Capture the cell that displays the provided text and extract its (X, Y) central coordinate. 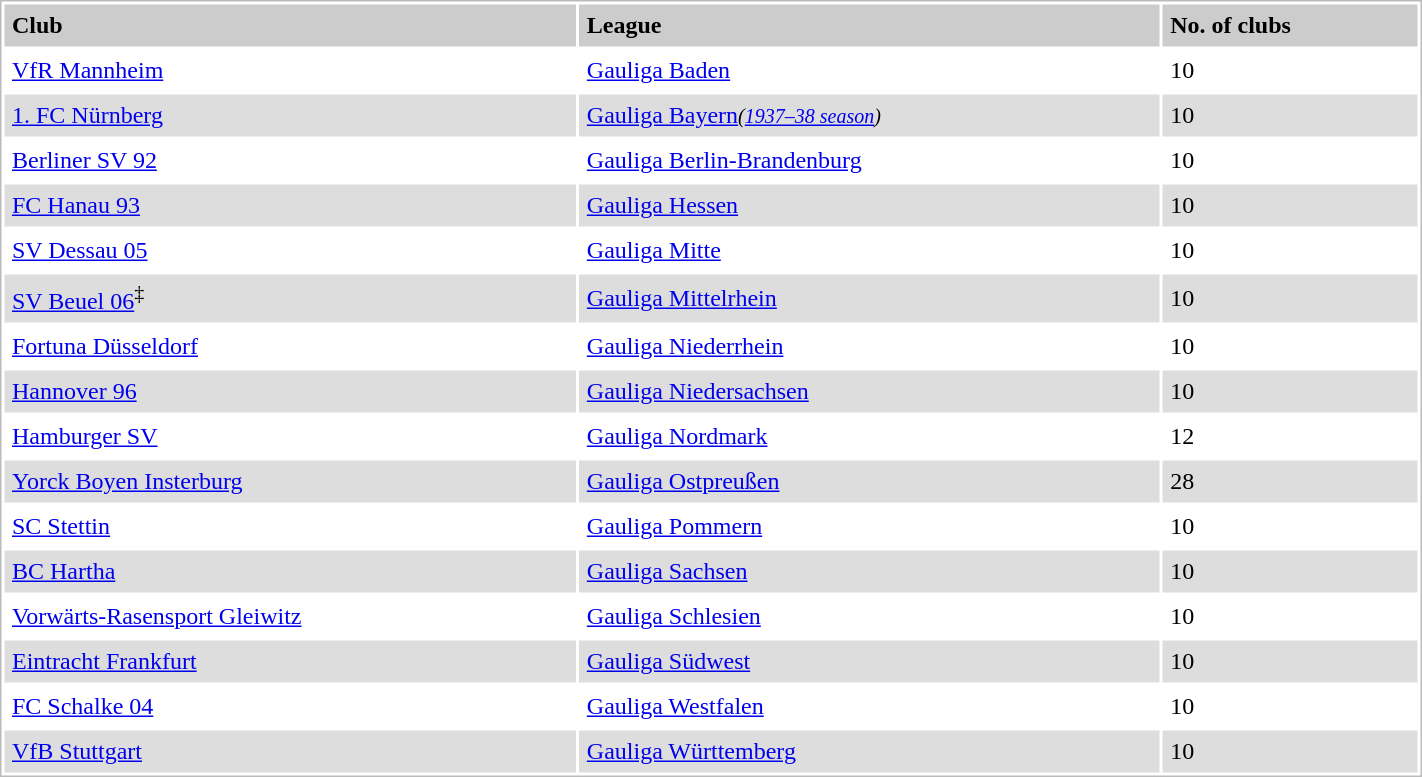
Berliner SV 92 (290, 161)
Gauliga Niederrhein (869, 347)
28 (1290, 482)
1. FC Nürnberg (290, 115)
SV Beuel 06‡ (290, 298)
12 (1290, 437)
BC Hartha (290, 572)
Gauliga Hessen (869, 205)
No. of clubs (1290, 25)
SC Stettin (290, 527)
Gauliga Westfalen (869, 707)
Gauliga Mitte (869, 251)
Gauliga Bayern(1937–38 season) (869, 115)
Gauliga Mittelrhein (869, 298)
Gauliga Berlin-Brandenburg (869, 161)
Fortuna Düsseldorf (290, 347)
VfR Mannheim (290, 71)
Gauliga Südwest (869, 662)
VfB Stuttgart (290, 752)
Eintracht Frankfurt (290, 662)
Gauliga Württemberg (869, 752)
Gauliga Sachsen (869, 572)
Gauliga Niedersachsen (869, 392)
Vorwärts-Rasensport Gleiwitz (290, 617)
Hannover 96 (290, 392)
Gauliga Schlesien (869, 617)
FC Hanau 93 (290, 205)
Club (290, 25)
Gauliga Nordmark (869, 437)
Gauliga Ostpreußen (869, 482)
Hamburger SV (290, 437)
SV Dessau 05 (290, 251)
League (869, 25)
Gauliga Pommern (869, 527)
Gauliga Baden (869, 71)
FC Schalke 04 (290, 707)
Yorck Boyen Insterburg (290, 482)
